Return the (x, y) coordinate for the center point of the cell that contains the specified text.  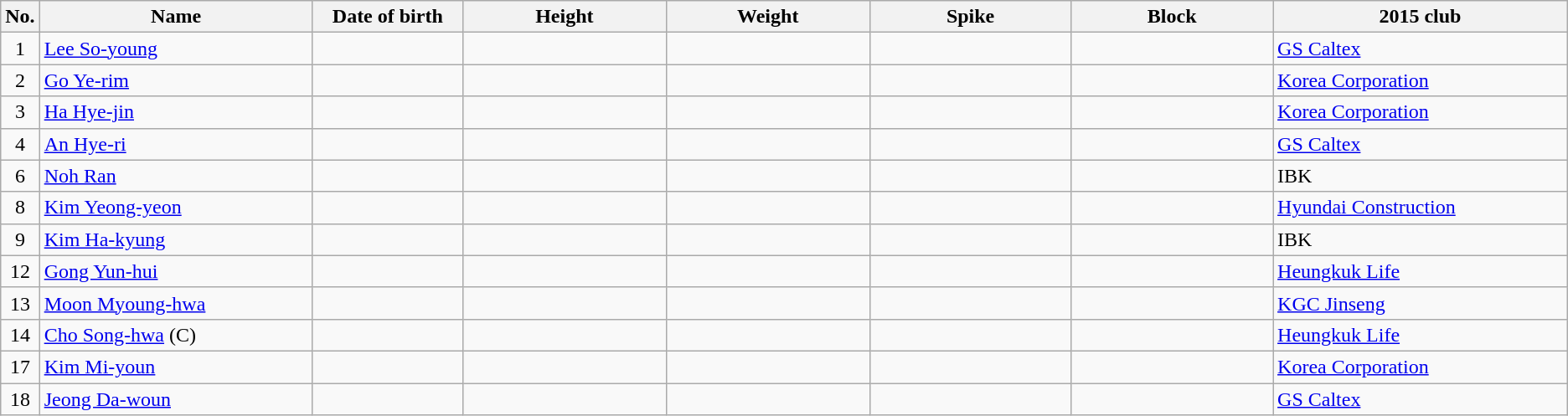
Noh Ran (176, 176)
3 (20, 112)
Jeong Da-woun (176, 399)
17 (20, 367)
2 (20, 80)
Block (1173, 17)
9 (20, 239)
13 (20, 303)
Height (565, 17)
14 (20, 335)
An Hye-ri (176, 144)
18 (20, 399)
8 (20, 208)
Spike (970, 17)
Moon Myoung-hwa (176, 303)
Weight (767, 17)
1 (20, 49)
Lee So-young (176, 49)
12 (20, 271)
Kim Mi-youn (176, 367)
Gong Yun-hui (176, 271)
2015 club (1421, 17)
No. (20, 17)
Name (176, 17)
6 (20, 176)
Hyundai Construction (1421, 208)
Ha Hye-jin (176, 112)
Cho Song-hwa (C) (176, 335)
4 (20, 144)
Kim Yeong-yeon (176, 208)
Date of birth (388, 17)
KGC Jinseng (1421, 303)
Go Ye-rim (176, 80)
Kim Ha-kyung (176, 239)
